Provide the [x, y] coordinate of the cell's center where the given text is located.  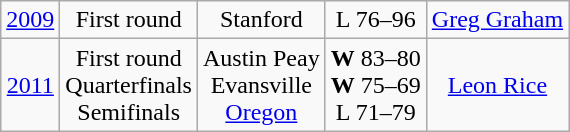
Austin PeayEvansvilleOregon [261, 85]
First roundQuarterfinalsSemifinals [129, 85]
Stanford [261, 20]
W 83–80W 75–69L 71–79 [376, 85]
2009 [30, 20]
2011 [30, 85]
L 76–96 [376, 20]
Greg Graham [497, 20]
First round [129, 20]
Leon Rice [497, 85]
